Determine the [X, Y] coordinate at the center of the cell enclosing the given text.  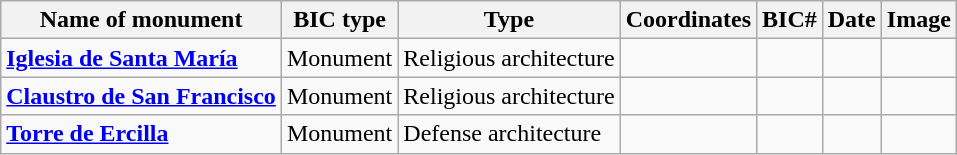
Date [852, 20]
Name of monument [142, 20]
Defense architecture [509, 134]
Coordinates [688, 20]
BIC type [339, 20]
Iglesia de Santa María [142, 58]
BIC# [790, 20]
Claustro de San Francisco [142, 96]
Image [918, 20]
Type [509, 20]
Torre de Ercilla [142, 134]
